Return the (x, y) coordinate for the center point of the cell that contains the specified text.  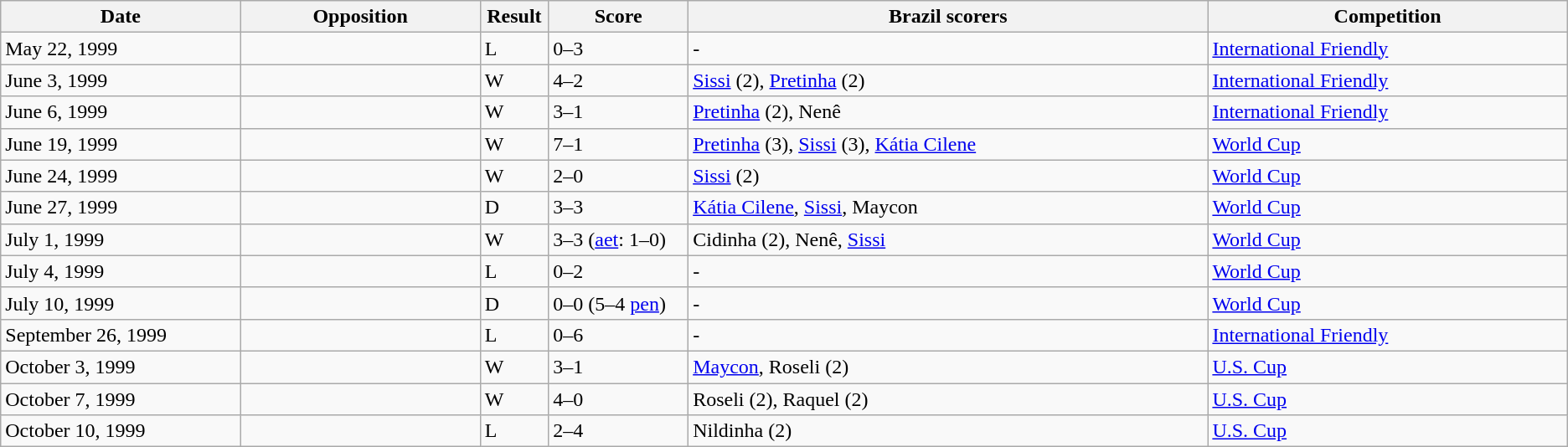
Pretinha (2), Nenê (948, 112)
0–0 (5–4 pen) (618, 303)
3–3 (618, 208)
4–0 (618, 399)
Competition (1387, 17)
Opposition (360, 17)
Sissi (2) (948, 176)
June 19, 1999 (121, 144)
October 10, 1999 (121, 431)
Kátia Cilene, Sissi, Maycon (948, 208)
3–3 (aet: 1–0) (618, 239)
June 3, 1999 (121, 80)
Brazil scorers (948, 17)
Sissi (2), Pretinha (2) (948, 80)
May 22, 1999 (121, 49)
July 4, 1999 (121, 271)
Cidinha (2), Nenê, Sissi (948, 239)
June 27, 1999 (121, 208)
7–1 (618, 144)
2–0 (618, 176)
July 1, 1999 (121, 239)
Roseli (2), Raquel (2) (948, 399)
June 24, 1999 (121, 176)
0–3 (618, 49)
4–2 (618, 80)
Result (514, 17)
0–6 (618, 335)
September 26, 1999 (121, 335)
Score (618, 17)
July 10, 1999 (121, 303)
October 3, 1999 (121, 367)
Nildinha (2) (948, 431)
Pretinha (3), Sissi (3), Kátia Cilene (948, 144)
Date (121, 17)
June 6, 1999 (121, 112)
2–4 (618, 431)
0–2 (618, 271)
Maycon, Roseli (2) (948, 367)
October 7, 1999 (121, 399)
